Scan for the cell matching the given text and deliver its [x, y] coordinate at center. 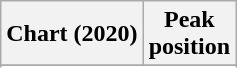
Peakposition [189, 34]
Chart (2020) [72, 34]
